Identify which cell holds the provided text, then report its (X, Y) central coordinate. 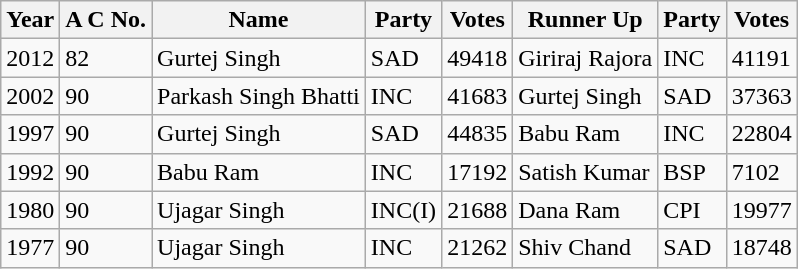
7102 (762, 172)
17192 (478, 172)
22804 (762, 134)
Runner Up (586, 20)
Shiv Chand (586, 248)
CPI (692, 210)
INC(I) (403, 210)
1977 (30, 248)
19977 (762, 210)
1997 (30, 134)
Year (30, 20)
1992 (30, 172)
37363 (762, 96)
41683 (478, 96)
A C No. (106, 20)
49418 (478, 58)
Name (259, 20)
Giriraj Rajora (586, 58)
Satish Kumar (586, 172)
21688 (478, 210)
BSP (692, 172)
18748 (762, 248)
2002 (30, 96)
2012 (30, 58)
21262 (478, 248)
1980 (30, 210)
44835 (478, 134)
41191 (762, 58)
82 (106, 58)
Dana Ram (586, 210)
Parkash Singh Bhatti (259, 96)
